Return [X, Y] of the center of cell containing provided text 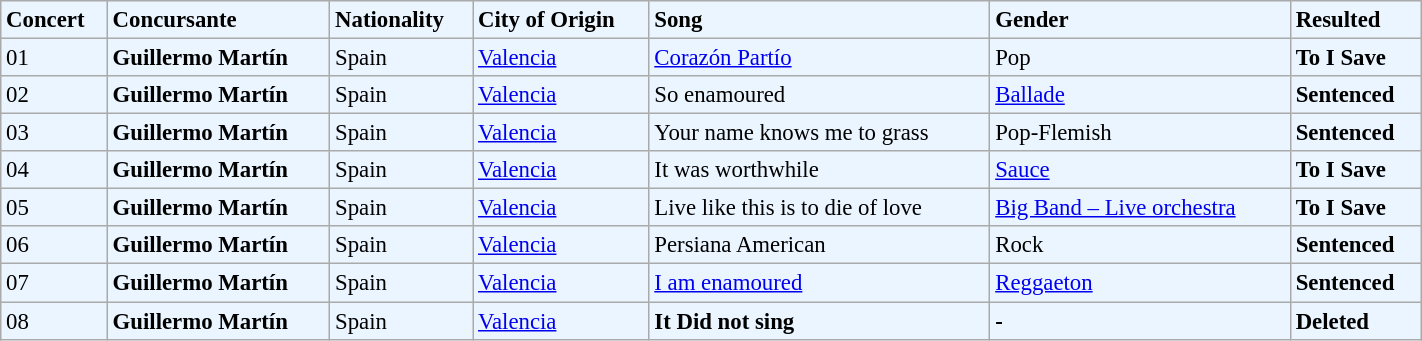
Rock [1140, 245]
City of Origin [561, 20]
Nationality [402, 20]
Big Band – Live orchestra [1140, 208]
Corazón Partío [820, 58]
Concursante [218, 20]
06 [54, 245]
Song [820, 20]
Reggaeton [1140, 283]
07 [54, 283]
Resulted [1356, 20]
03 [54, 133]
04 [54, 170]
Your name knows me to grass [820, 133]
So enamoured [820, 95]
- [1140, 321]
Gender [1140, 20]
08 [54, 321]
Deleted [1356, 321]
02 [54, 95]
Pop-Flemish [1140, 133]
Concert [54, 20]
It Did not sing [820, 321]
I am enamoured [820, 283]
Persiana American [820, 245]
Sauce [1140, 170]
Live like this is to die of love [820, 208]
01 [54, 58]
Pop [1140, 58]
It was worthwhile [820, 170]
05 [54, 208]
Ballade [1140, 95]
